Return (x, y) of the center of cell containing provided text 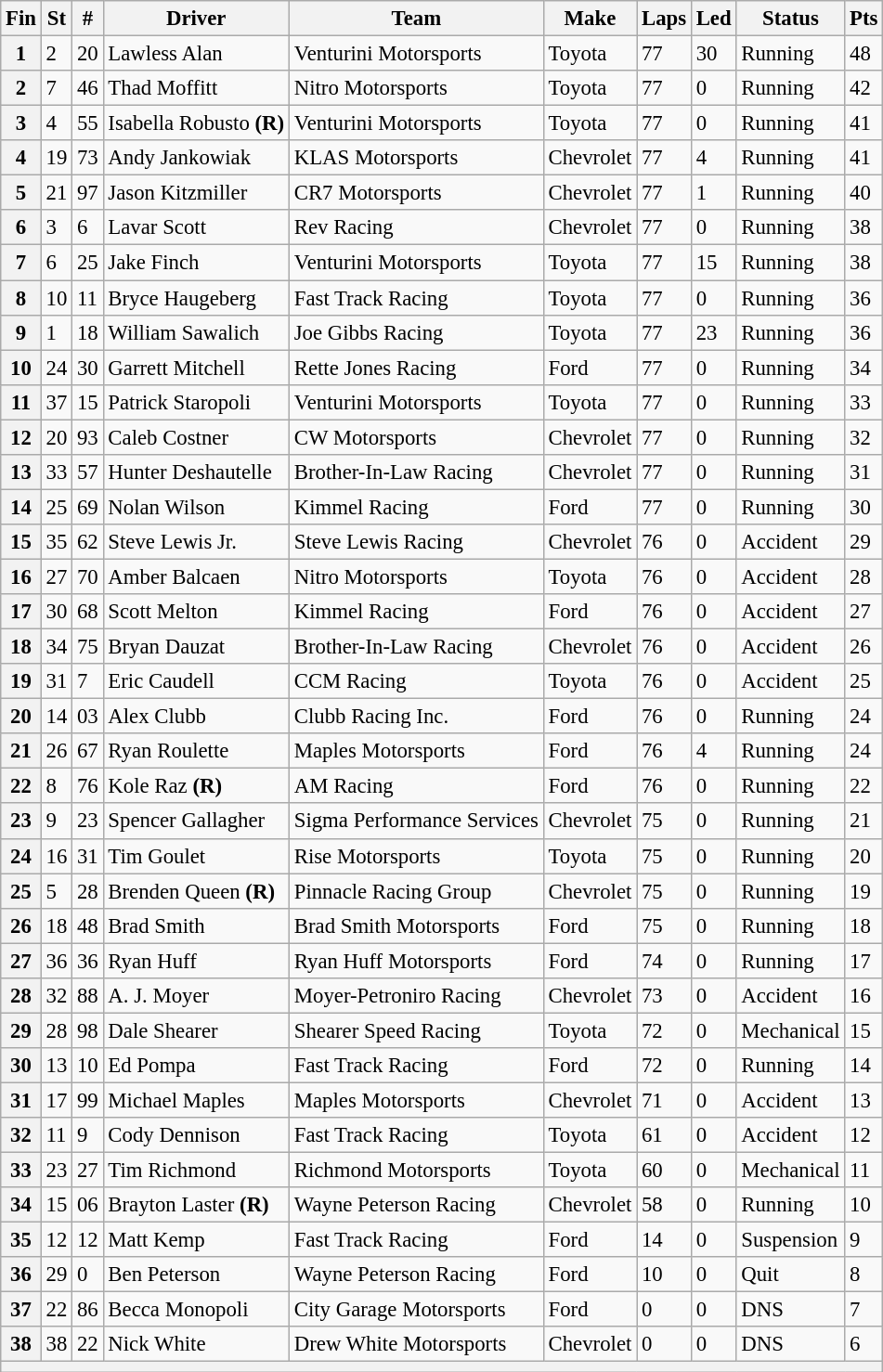
Fin (21, 19)
46 (87, 88)
Becca Monopoli (196, 1310)
42 (864, 88)
61 (665, 1135)
Moyer-Petroniro Racing (416, 996)
Brenden Queen (R) (196, 891)
Drew White Motorsports (416, 1345)
06 (87, 1205)
A. J. Moyer (196, 996)
Jake Finch (196, 263)
Lawless Alan (196, 54)
Scott Melton (196, 612)
99 (87, 1100)
Steve Lewis Racing (416, 542)
88 (87, 996)
Rette Jones Racing (416, 368)
Sigma Performance Services (416, 822)
CR7 Motorsports (416, 193)
Spencer Gallagher (196, 822)
98 (87, 1030)
Brad Smith (196, 925)
Bryce Haugeberg (196, 298)
Tim Richmond (196, 1171)
Ryan Roulette (196, 751)
Pinnacle Racing Group (416, 891)
Tim Goulet (196, 856)
KLAS Motorsports (416, 158)
74 (665, 961)
Dale Shearer (196, 1030)
60 (665, 1171)
69 (87, 507)
# (87, 19)
Joe Gibbs Racing (416, 332)
Patrick Staropoli (196, 402)
86 (87, 1310)
Steve Lewis Jr. (196, 542)
Team (416, 19)
Status (791, 19)
67 (87, 751)
Brayton Laster (R) (196, 1205)
93 (87, 437)
Nick White (196, 1345)
City Garage Motorsports (416, 1310)
Amber Balcaen (196, 576)
Richmond Motorsports (416, 1171)
Ed Pompa (196, 1066)
Ben Peterson (196, 1275)
Jason Kitzmiller (196, 193)
Alex Clubb (196, 717)
Garrett Mitchell (196, 368)
Lavar Scott (196, 227)
Nolan Wilson (196, 507)
Make (590, 19)
AM Racing (416, 786)
Shearer Speed Racing (416, 1030)
Brad Smith Motorsports (416, 925)
Thad Moffitt (196, 88)
Ryan Huff (196, 961)
William Sawalich (196, 332)
Michael Maples (196, 1100)
58 (665, 1205)
Caleb Costner (196, 437)
Matt Kemp (196, 1240)
Kole Raz (R) (196, 786)
Rev Racing (416, 227)
Suspension (791, 1240)
Hunter Deshautelle (196, 472)
Isabella Robusto (R) (196, 123)
Laps (665, 19)
68 (87, 612)
40 (864, 193)
62 (87, 542)
Bryan Dauzat (196, 647)
71 (665, 1100)
Ryan Huff Motorsports (416, 961)
Driver (196, 19)
Led (713, 19)
Quit (791, 1275)
Rise Motorsports (416, 856)
97 (87, 193)
Andy Jankowiak (196, 158)
St (56, 19)
CW Motorsports (416, 437)
57 (87, 472)
70 (87, 576)
Eric Caudell (196, 681)
Pts (864, 19)
03 (87, 717)
55 (87, 123)
Cody Dennison (196, 1135)
CCM Racing (416, 681)
Clubb Racing Inc. (416, 717)
